Capture the cell that displays the provided text and extract its (X, Y) central coordinate. 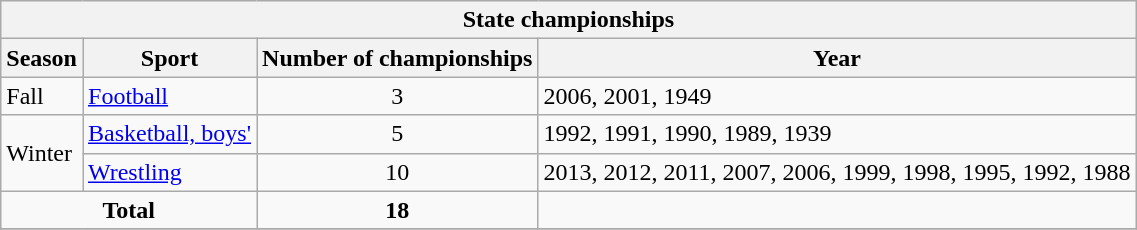
Season (42, 58)
Sport (169, 58)
3 (398, 96)
2006, 2001, 1949 (837, 96)
Basketball, boys' (169, 134)
Wrestling (169, 172)
1992, 1991, 1990, 1989, 1939 (837, 134)
5 (398, 134)
Football (169, 96)
18 (398, 210)
Year (837, 58)
10 (398, 172)
2013, 2012, 2011, 2007, 2006, 1999, 1998, 1995, 1992, 1988 (837, 172)
Number of championships (398, 58)
Winter (42, 153)
Total (129, 210)
Fall (42, 96)
State championships (568, 20)
